Locate the cell with the specified text and output its (X, Y) center coordinate. 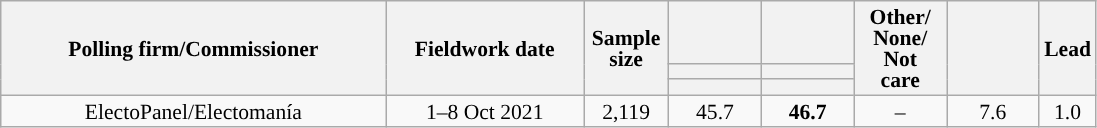
2,119 (626, 110)
ElectoPanel/Electomanía (194, 110)
46.7 (808, 110)
Sample size (626, 48)
– (900, 110)
Polling firm/Commissioner (194, 48)
Lead (1068, 48)
1.0 (1068, 110)
1–8 Oct 2021 (485, 110)
45.7 (716, 110)
Fieldwork date (485, 48)
7.6 (992, 110)
Other/None/Notcare (900, 48)
